Find where the given text appears and provide that cell's center as (X, Y) coordinate. 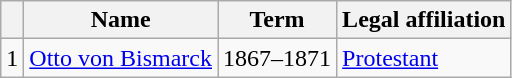
Legal affiliation (424, 20)
Name (121, 20)
Protestant (424, 58)
1 (12, 58)
Term (278, 20)
Otto von Bismarck (121, 58)
1867–1871 (278, 58)
